Detect which cell encompasses the target text, then output its (X, Y) center coordinate. 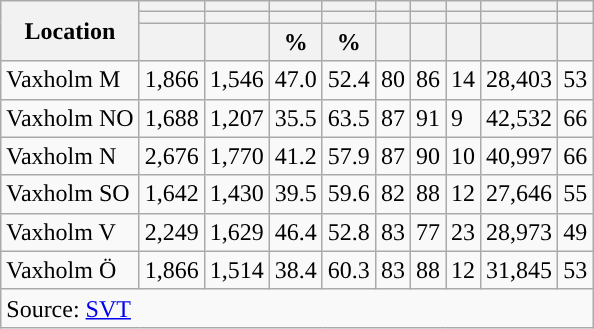
80 (392, 80)
1,688 (172, 118)
46.4 (296, 232)
1,514 (236, 270)
52.4 (348, 80)
23 (464, 232)
1,629 (236, 232)
60.3 (348, 270)
59.6 (348, 194)
52.8 (348, 232)
40,997 (520, 156)
Vaxholm M (70, 80)
49 (576, 232)
9 (464, 118)
1,207 (236, 118)
55 (576, 194)
Vaxholm NO (70, 118)
91 (428, 118)
Vaxholm Ö (70, 270)
57.9 (348, 156)
27,646 (520, 194)
90 (428, 156)
82 (392, 194)
28,973 (520, 232)
28,403 (520, 80)
42,532 (520, 118)
Source: SVT (297, 308)
1,642 (172, 194)
77 (428, 232)
31,845 (520, 270)
41.2 (296, 156)
1,546 (236, 80)
47.0 (296, 80)
14 (464, 80)
Location (70, 31)
10 (464, 156)
63.5 (348, 118)
35.5 (296, 118)
Vaxholm SO (70, 194)
39.5 (296, 194)
86 (428, 80)
2,249 (172, 232)
1,430 (236, 194)
1,770 (236, 156)
38.4 (296, 270)
2,676 (172, 156)
Vaxholm V (70, 232)
Vaxholm N (70, 156)
